Determine the [x, y] coordinate at the center of the cell enclosing the given text.  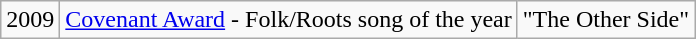
"The Other Side" [606, 20]
2009 [30, 20]
Covenant Award - Folk/Roots song of the year [288, 20]
